Find where the given text appears and provide that cell's center as [x, y] coordinate. 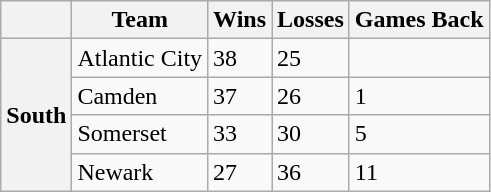
South [36, 115]
25 [311, 58]
Camden [140, 96]
33 [240, 134]
11 [419, 172]
Atlantic City [140, 58]
Losses [311, 20]
38 [240, 58]
36 [311, 172]
Games Back [419, 20]
Newark [140, 172]
27 [240, 172]
1 [419, 96]
37 [240, 96]
Wins [240, 20]
Somerset [140, 134]
5 [419, 134]
Team [140, 20]
30 [311, 134]
26 [311, 96]
